Return the (x, y) coordinate for the center point of the cell that contains the specified text.  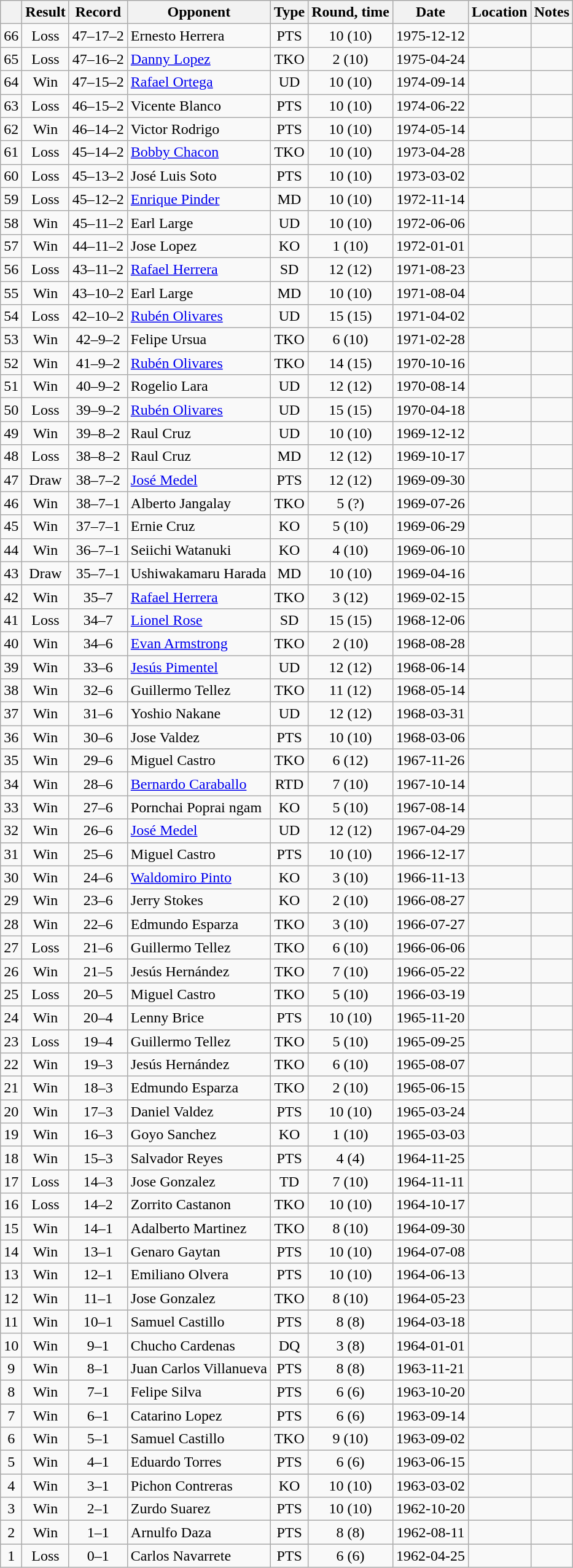
1966-08-27 (430, 901)
1962-08-11 (430, 1532)
Rafael Ortega (199, 82)
66 (11, 36)
1969-04-16 (430, 573)
1966-05-22 (430, 971)
1974-09-14 (430, 82)
4 (4) (351, 1158)
10–1 (98, 1322)
Bernardo Caraballo (199, 784)
1972-01-01 (430, 246)
30–6 (98, 737)
11–1 (98, 1298)
9–1 (98, 1345)
16–3 (98, 1135)
43–10–2 (98, 293)
1971-02-28 (430, 340)
46–15–2 (98, 106)
15–3 (98, 1158)
TD (289, 1182)
20 (11, 1111)
65 (11, 59)
Pornchai Poprai ngam (199, 807)
42 (11, 597)
38–7–2 (98, 480)
7 (11, 1415)
1–1 (98, 1532)
1964-07-08 (430, 1252)
13 (11, 1275)
José Luis Soto (199, 176)
37–7–1 (98, 527)
Zorrito Castanon (199, 1205)
1969-02-15 (430, 597)
1969-06-10 (430, 550)
1970-08-14 (430, 386)
1971-04-02 (430, 316)
Ernesto Herrera (199, 36)
38 (11, 691)
Yoshio Nakane (199, 714)
1974-05-14 (430, 129)
1975-04-24 (430, 59)
56 (11, 269)
1963-09-14 (430, 1415)
Arnulfo Daza (199, 1532)
35–7–1 (98, 573)
32 (11, 831)
Felipe Silva (199, 1392)
1973-03-02 (430, 176)
1969-07-26 (430, 503)
46 (11, 503)
Carlos Navarrete (199, 1556)
29–6 (98, 761)
1967-08-14 (430, 807)
Enrique Pinder (199, 199)
26–6 (98, 831)
42–10–2 (98, 316)
1970-04-18 (430, 410)
1972-06-06 (430, 222)
1964-03-18 (430, 1322)
Juan Carlos Villanueva (199, 1368)
21–6 (98, 947)
2–1 (98, 1509)
Felipe Ursua (199, 340)
Round, time (351, 12)
23 (11, 1041)
48 (11, 457)
34–7 (98, 620)
Chucho Cardenas (199, 1345)
15 (11, 1228)
35–7 (98, 597)
44–11–2 (98, 246)
3–1 (98, 1486)
3 (12) (351, 597)
14–2 (98, 1205)
1964-11-11 (430, 1182)
1962-10-20 (430, 1509)
45 (11, 527)
40–9–2 (98, 386)
1974-06-22 (430, 106)
6–1 (98, 1415)
1966-07-27 (430, 924)
53 (11, 340)
33 (11, 807)
34 (11, 784)
Adalberto Martinez (199, 1228)
1968-12-06 (430, 620)
40 (11, 643)
35 (11, 761)
Waldomiro Pinto (199, 877)
31–6 (98, 714)
49 (11, 433)
1964-10-17 (430, 1205)
63 (11, 106)
4 (10) (351, 550)
21–5 (98, 971)
Jerry Stokes (199, 901)
12–1 (98, 1275)
1967-11-26 (430, 761)
1966-03-19 (430, 994)
Salvador Reyes (199, 1158)
19 (11, 1135)
1968-03-06 (430, 737)
14 (15) (351, 363)
Jose Lopez (199, 246)
59 (11, 199)
1969-12-12 (430, 433)
62 (11, 129)
Emiliano Olvera (199, 1275)
24–6 (98, 877)
27–6 (98, 807)
25 (11, 994)
1972-11-14 (430, 199)
23–6 (98, 901)
1964-05-23 (430, 1298)
28 (11, 924)
19–3 (98, 1065)
1965-09-25 (430, 1041)
1973-04-28 (430, 152)
5 (11, 1462)
54 (11, 316)
45–12–2 (98, 199)
Vicente Blanco (199, 106)
52 (11, 363)
1965-03-24 (430, 1111)
60 (11, 176)
27 (11, 947)
45–13–2 (98, 176)
36–7–1 (98, 550)
1 (11, 1556)
1968-05-14 (430, 691)
RTD (289, 784)
1964-11-25 (430, 1158)
1967-10-14 (430, 784)
42–9–2 (98, 340)
3 (8) (351, 1345)
24 (11, 1017)
44 (11, 550)
1970-10-16 (430, 363)
1963-10-20 (430, 1392)
1965-08-07 (430, 1065)
1969-09-30 (430, 480)
18–3 (98, 1088)
Danny Lopez (199, 59)
26 (11, 971)
Result (45, 12)
1967-04-29 (430, 831)
1968-03-31 (430, 714)
1963-06-15 (430, 1462)
28–6 (98, 784)
1965-11-20 (430, 1017)
32–6 (98, 691)
29 (11, 901)
37 (11, 714)
16 (11, 1205)
Alberto Jangalay (199, 503)
33–6 (98, 667)
4 (11, 1486)
Jesús Pimentel (199, 667)
21 (11, 1088)
0–1 (98, 1556)
22–6 (98, 924)
17–3 (98, 1111)
64 (11, 82)
1963-11-21 (430, 1368)
10 (11, 1345)
1962-04-25 (430, 1556)
11 (12) (351, 691)
1966-06-06 (430, 947)
9 (11, 1368)
38–7–1 (98, 503)
1965-03-03 (430, 1135)
39–9–2 (98, 410)
3 (11, 1509)
Bobby Chacon (199, 152)
25–6 (98, 854)
11 (11, 1322)
6 (12) (351, 761)
Zurdo Suarez (199, 1509)
47–15–2 (98, 82)
1966-11-13 (430, 877)
41 (11, 620)
5–1 (98, 1439)
43 (11, 573)
1971-08-04 (430, 293)
7–1 (98, 1392)
13–1 (98, 1252)
18 (11, 1158)
1963-09-02 (430, 1439)
14–1 (98, 1228)
14–3 (98, 1182)
36 (11, 737)
8–1 (98, 1368)
Jose Valdez (199, 737)
Date (430, 12)
47–16–2 (98, 59)
Catarino Lopez (199, 1415)
22 (11, 1065)
39–8–2 (98, 433)
47–17–2 (98, 36)
Rogelio Lara (199, 386)
6 (11, 1439)
Ernie Cruz (199, 527)
1971-08-23 (430, 269)
Pichon Contreras (199, 1486)
41–9–2 (98, 363)
Eduardo Torres (199, 1462)
1968-08-28 (430, 643)
55 (11, 293)
20–5 (98, 994)
Location (499, 12)
14 (11, 1252)
1969-10-17 (430, 457)
47 (11, 480)
1964-01-01 (430, 1345)
39 (11, 667)
1965-06-15 (430, 1088)
5 (?) (351, 503)
1963-03-02 (430, 1486)
34–6 (98, 643)
Type (289, 12)
Genaro Gaytan (199, 1252)
Ushiwakamaru Harada (199, 573)
45–14–2 (98, 152)
Opponent (199, 12)
31 (11, 854)
Lenny Brice (199, 1017)
43–11–2 (98, 269)
4–1 (98, 1462)
8 (11, 1392)
2 (11, 1532)
20–4 (98, 1017)
17 (11, 1182)
Record (98, 12)
46–14–2 (98, 129)
Daniel Valdez (199, 1111)
57 (11, 246)
Goyo Sanchez (199, 1135)
50 (11, 410)
Notes (552, 12)
1964-06-13 (430, 1275)
61 (11, 152)
9 (10) (351, 1439)
1969-06-29 (430, 527)
1975-12-12 (430, 36)
51 (11, 386)
12 (11, 1298)
30 (11, 877)
1964-09-30 (430, 1228)
45–11–2 (98, 222)
Victor Rodrigo (199, 129)
1966-12-17 (430, 854)
38–8–2 (98, 457)
DQ (289, 1345)
19–4 (98, 1041)
1968-06-14 (430, 667)
Seiichi Watanuki (199, 550)
58 (11, 222)
Lionel Rose (199, 620)
Evan Armstrong (199, 643)
